For the text-containing cell, return its midpoint in (x, y) coordinate format. 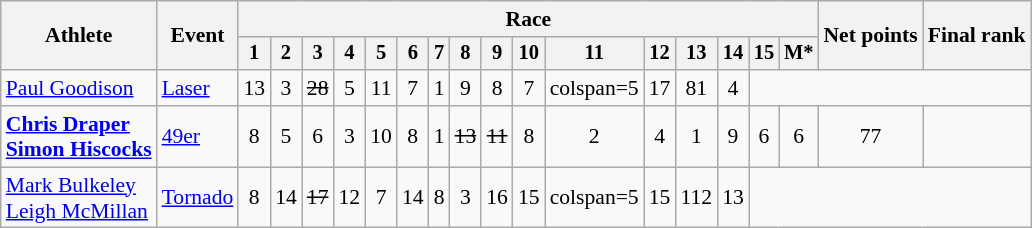
Laser (198, 88)
Paul Goodison (79, 88)
28 (318, 88)
Net points (870, 36)
Athlete (79, 36)
81 (696, 88)
M* (798, 54)
77 (870, 136)
Race (528, 19)
Mark BulkeleyLeigh McMillan (79, 198)
Tornado (198, 198)
112 (696, 198)
16 (497, 198)
Final rank (977, 36)
49er (198, 136)
Event (198, 36)
Chris DraperSimon Hiscocks (79, 136)
